Locate the cell with the specified text and output its (x, y) center coordinate. 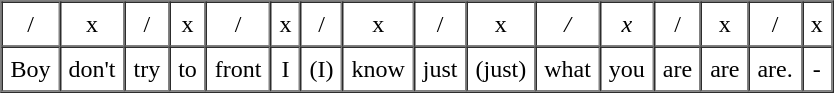
to (188, 68)
know (378, 68)
just (440, 68)
you (627, 68)
try (146, 68)
don't (92, 68)
- (817, 68)
what (568, 68)
are. (774, 68)
Boy (31, 68)
(just) (502, 68)
front (238, 68)
I (286, 68)
(I) (322, 68)
